Identify which cell holds the provided text, then report its (X, Y) central coordinate. 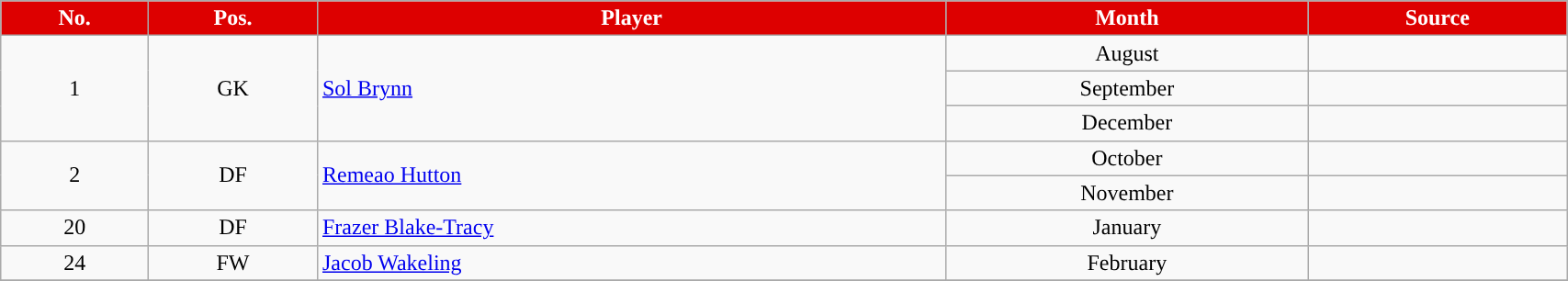
August (1127, 53)
2 (75, 175)
October (1127, 158)
Frazer Blake-Tracy (631, 228)
No. (75, 18)
Pos. (233, 18)
Source (1438, 18)
January (1127, 228)
November (1127, 193)
September (1127, 88)
Jacob Wakeling (631, 263)
1 (75, 88)
GK (233, 88)
Sol Brynn (631, 88)
24 (75, 263)
20 (75, 228)
Month (1127, 18)
December (1127, 123)
FW (233, 263)
Remeao Hutton (631, 175)
February (1127, 263)
Player (631, 18)
